Return the (X, Y) coordinate for the center point of the cell that contains the specified text.  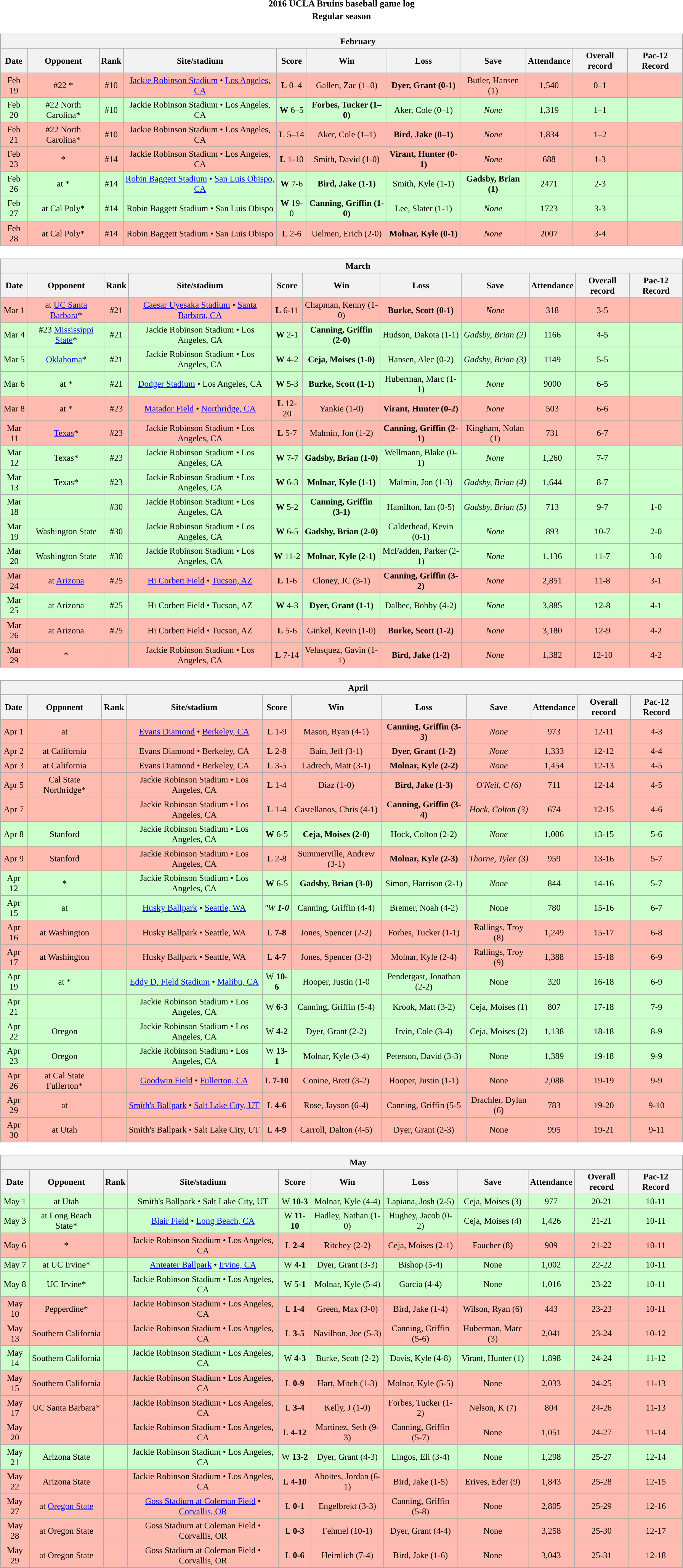
Mar 1 (14, 310)
Canning, Griffin (4-4) (336, 908)
24-24 (601, 1358)
at UC Irvine* (66, 1265)
Faucher (8) (492, 1245)
Ceja, Moises (1-0) (341, 359)
909 (551, 1245)
Conine, Brett (3-2) (336, 1081)
Malmin, Jon (1-3) (421, 482)
1,540 (549, 85)
Molnar, Kyle (2-4) (424, 957)
Gadsby, Brian (2-0) (341, 532)
13-16 (604, 859)
Ginkel, Kevin (1-0) (341, 630)
Mar 18 (14, 507)
Simon, Harrison (2-1) (424, 883)
W 2-1 (287, 335)
19-21 (604, 1129)
Rose, Jayson (6-4) (336, 1105)
25-29 (601, 1506)
16-18 (604, 982)
13-15 (604, 834)
11-7 (602, 556)
L 5-7 (287, 433)
1-3 (600, 159)
3-5 (602, 310)
10-12 (656, 1334)
Jones, Spencer (3-2) (336, 957)
Apr 3 (14, 765)
959 (554, 859)
Virant, Hunter (0-1) (424, 159)
at UC Santa Barbara* (66, 310)
Mar 5 (14, 359)
L 0-6 (295, 1555)
Mar 25 (14, 606)
Canning, Griffin (3-1) (341, 507)
844 (554, 883)
9-7 (602, 507)
Bird, Jake (1-4) (420, 1309)
4-1 (656, 606)
0–1 (600, 85)
12-13 (604, 765)
711 (554, 785)
Hooper, Justin (1-0 (336, 982)
8-9 (657, 1031)
May 28 (15, 1531)
Molnar, Kyle (3-4) (336, 1056)
Mar 29 (14, 655)
Mar 20 (14, 556)
L 5–14 (292, 135)
12-11 (604, 731)
L 0-9 (295, 1383)
Mar 13 (14, 482)
Heimlich (7-4) (347, 1555)
1,333 (554, 751)
L 12-20 (287, 409)
W 11-2 (287, 556)
19-20 (604, 1105)
2471 (549, 184)
25-30 (601, 1531)
12-9 (602, 630)
1,136 (552, 556)
L 1-10 (292, 159)
L 4-6 (277, 1105)
Canning, Griffin (5-7) (420, 1432)
783 (554, 1105)
443 (551, 1309)
Dyer, Grant (1-1) (341, 606)
Butler, Hansen (1) (493, 85)
23-22 (601, 1284)
Mar 26 (14, 630)
L 7-10 (277, 1081)
1,454 (554, 765)
Canning, Griffin (3-3) (424, 731)
25-27 (601, 1457)
Apr 26 (14, 1081)
Bird, Jake (1-3) (424, 785)
Apr 30 (14, 1129)
Gadsby, Brian (4) (495, 482)
12-8 (602, 606)
Mar 4 (14, 335)
May 29 (15, 1555)
L 6-11 (287, 310)
2-0 (656, 532)
Forbes, Tucker (1-1) (424, 933)
3,180 (552, 630)
W 7-6 (292, 184)
1,644 (552, 482)
Bremer, Noah (4-2) (424, 908)
Apr 2 (14, 751)
Bird, Jake (0–1) (424, 135)
Canning, Griffin (2-1) (421, 433)
Engelbrekt (3-3) (347, 1506)
W 13-1 (277, 1056)
1,051 (551, 1432)
May 6 (15, 1245)
Wilson, Ryan (6) (492, 1309)
Molnar, Kyle (0-1) (424, 233)
11-12 (656, 1358)
Apr 23 (14, 1056)
Hart, Mitch (1-3) (347, 1383)
L 3-4 (295, 1408)
Kelly, J (1-0) (347, 1408)
Canning, Griffin (5-4) (336, 1007)
23-23 (601, 1309)
15-17 (604, 933)
15-18 (604, 957)
688 (549, 159)
W 4-1 (295, 1265)
5-6 (657, 834)
L 2-4 (295, 1245)
Burke, Scott (0-1) (421, 310)
Mason, Ryan (4-1) (336, 731)
May 17 (15, 1408)
Fehmel (10-1) (347, 1531)
3-0 (656, 556)
7-9 (657, 1007)
Apr 29 (14, 1105)
Davis, Kyle (4-8) (420, 1358)
674 (554, 809)
320 (554, 982)
Gadsby, Brian (1) (493, 184)
W 7-7 (287, 458)
Garcia (4-4) (420, 1284)
Oklahoma* (66, 359)
Bain, Jeff (3-1) (336, 751)
W 5-1 (295, 1284)
Smith, Kyle (1-1) (424, 184)
W 13-2 (295, 1457)
Feb 19 (14, 85)
Hooper, Justin (1-1) (424, 1081)
#22 * (63, 85)
Dodger Stadium • Los Angeles, CA (200, 384)
5-5 (602, 359)
3,885 (552, 606)
22-22 (601, 1265)
12-17 (656, 1531)
Apr 9 (14, 859)
Mar 6 (14, 384)
UC Irvine* (66, 1284)
Hamilton, Ian (0-5) (421, 507)
2007 (549, 233)
February (341, 41)
Cal State Northridge* (64, 785)
973 (554, 731)
O'Neil, C (6) (499, 785)
Gadsby, Brian (3-0) (336, 883)
995 (554, 1129)
25-28 (601, 1481)
Apr 1 (14, 731)
10-7 (602, 532)
#23 Mississippi State* (66, 335)
Apr 19 (14, 982)
1,834 (549, 135)
Dyer, Grant (4-3) (347, 1457)
L 4-9 (277, 1129)
McFadden, Parker (2-1) (421, 556)
May 21 (15, 1457)
Molnar, Kyle (2-3) (424, 859)
1149 (552, 359)
24-26 (601, 1408)
2,805 (551, 1506)
Calderhead, Kevin (0-1) (421, 532)
20-21 (601, 1201)
1,260 (552, 458)
Canning, Griffin (5-6) (420, 1334)
1–1 (600, 110)
23-24 (601, 1334)
318 (552, 310)
Mar 8 (14, 409)
Molnar, Kyle (1-1) (341, 482)
3-3 (600, 208)
May 20 (15, 1432)
Velasquez, Gavin (1-1) (341, 655)
Summerville, Andrew (3-1) (336, 859)
2,041 (551, 1334)
1,426 (551, 1221)
4-6 (657, 809)
Canning, Griffin (5-5 (424, 1105)
21-21 (601, 1221)
Ceja, Moises (2-0) (336, 834)
11-8 (602, 581)
L 4-10 (295, 1481)
Bird, Jake (1-6) (420, 1555)
Molnar, Kyle (2-1) (341, 556)
Burke, Scott (2-2) (347, 1358)
24-27 (601, 1432)
Jones, Spencer (2-2) (336, 933)
Thorne, Tyler (3) (499, 859)
3-1 (656, 581)
Aker, Cole (1–1) (347, 135)
14-16 (604, 883)
May 8 (15, 1284)
1,388 (554, 957)
Yankie (1-0) (341, 409)
6-6 (602, 409)
L 4-12 (295, 1432)
Apr 12 (14, 883)
Feb 23 (14, 159)
Hock, Colton (2-2) (424, 834)
19-19 (604, 1081)
Cloney, JC (3-1) (341, 581)
Canning, Griffin (2-0) (341, 335)
W 10-3 (295, 1201)
12-16 (656, 1506)
503 (552, 409)
Canning, Griffin (1-0) (347, 208)
Bird, Jake (1-5) (420, 1481)
Bird, Jake (1-2) (421, 655)
12-10 (602, 655)
Dyer, Grant (3-3) (347, 1265)
Pepperdine* (66, 1309)
May 27 (15, 1506)
3,258 (551, 1531)
Dyer, Grant (0-1) (424, 85)
Feb 28 (14, 233)
May 10 (15, 1309)
May 14 (15, 1358)
Bird, Jake (1-1) (347, 184)
May 15 (15, 1383)
Apr 22 (14, 1031)
3,043 (551, 1555)
May 13 (15, 1334)
1,319 (549, 110)
24-25 (601, 1383)
Erives, Eder (9) (492, 1481)
Huberman, Marc (1-1) (421, 384)
Dyer, Grant (4-4) (420, 1531)
12-12 (604, 751)
Martinez, Seth (9-3) (347, 1432)
Molnar, Kyle (5-5) (420, 1383)
Chapman, Kenny (1-0) (341, 310)
April (341, 688)
Molnar, Kyle (2-2) (424, 765)
at Cal State Fullerton* (64, 1081)
Uelmen, Erich (2-0) (347, 233)
Robin Baggett Stadium • San Luis Obispo, CA (200, 184)
1,389 (554, 1056)
1,843 (551, 1481)
Virant, Hunter (0-2) (421, 409)
W 10-6 (277, 982)
Mar 12 (14, 458)
Navilhon, Joe (5-3) (347, 1334)
Malmin, Jon (1-2) (341, 433)
Apr 7 (14, 809)
Pendergast, Jonathan (2-2) (424, 982)
L 1-9 (277, 731)
9-10 (657, 1105)
Hughey, Jacob (0-2) (420, 1221)
1723 (549, 208)
Feb 26 (14, 184)
Gadsby, Brian (2) (495, 335)
1,298 (551, 1457)
W 11-10 (295, 1221)
Aker, Cole (0–1) (424, 110)
977 (551, 1201)
Anteater Ballpark • Irvine, CA (203, 1265)
Ladrech, Matt (3-1) (336, 765)
Molnar, Kyle (4-4) (347, 1201)
Goodwin Field • Fullerton, CA (194, 1081)
W 5-3 (287, 384)
Ceja, Moises (3) (492, 1201)
Apr 17 (14, 957)
12-18 (656, 1555)
1-0 (656, 507)
11-14 (656, 1432)
Lee, Slater (1-1) (424, 208)
1–2 (600, 135)
Dyer, Grant (2-3) (424, 1129)
731 (552, 433)
6-8 (657, 933)
L 2-6 (292, 233)
1,002 (551, 1265)
Hansen, Alec (0-2) (421, 359)
May 22 (15, 1481)
1,249 (554, 933)
18-18 (604, 1031)
2-3 (600, 184)
Gadsby, Brian (3) (495, 359)
Huberman, Marc (3) (492, 1334)
May 7 (15, 1265)
Eddy D. Field Stadium • Malibu, CA (194, 982)
Wellmann, Blake (0-1) (421, 458)
Ritchey (2-2) (347, 1245)
at Long Beach State* (66, 1221)
Mar 24 (14, 581)
L 7-14 (287, 655)
UC Santa Barbara* (66, 1408)
780 (554, 908)
15-16 (604, 908)
May (341, 1162)
Forbes, Tucker (1–0) (347, 110)
Dalbec, Bobby (4-2) (421, 606)
Hadley, Nathan (1-0) (347, 1221)
March (341, 266)
Rallings, Troy (8) (499, 933)
25-31 (601, 1555)
4-4 (657, 751)
Feb 21 (14, 135)
Apr 16 (14, 933)
Apr 15 (14, 908)
May 3 (15, 1221)
Ceja, Moises (2-1) (420, 1245)
Caesar Uyesaka Stadium • Santa Barbara, CA (200, 310)
Krook, Matt (3-2) (424, 1007)
Apr 5 (14, 785)
Gadsby, Brian (5) (495, 507)
Hudson, Dakota (1-1) (421, 335)
Gadsby, Brian (1-0) (341, 458)
Ceja, Moises (1) (499, 1007)
Bishop (5-4) (420, 1265)
Canning, Griffin (3-4) (424, 809)
Lapiana, Josh (2-5) (420, 1201)
Burke, Scott (1-2) (421, 630)
Rallings, Troy (9) (499, 957)
Peterson, David (3-3) (424, 1056)
Lingos, Eli (3-4) (420, 1457)
Burke, Scott (1-1) (341, 384)
Ceja, Moises (2) (499, 1031)
Forbes, Tucker (1-2) (420, 1408)
Canning, Griffin (5-8) (420, 1506)
Dyer, Grant (2-2) (336, 1031)
1,898 (551, 1358)
7-7 (602, 458)
L 0-1 (295, 1506)
Green, Max (3-0) (347, 1309)
2,088 (554, 1081)
Smith, David (1-0) (347, 159)
Dyer, Grant (1-2) (424, 751)
Apr 21 (14, 1007)
19-18 (604, 1056)
Molnar, Kyle (5-4) (347, 1284)
L 0–4 (292, 85)
Irvin, Cole (3-4) (424, 1031)
713 (552, 507)
2,033 (551, 1383)
804 (551, 1408)
1,006 (554, 834)
Ceja, Moises (4) (492, 1221)
6-5 (602, 384)
Feb 27 (14, 208)
2,851 (552, 581)
8-7 (602, 482)
W 6–5 (292, 110)
L 5-6 (287, 630)
9000 (552, 384)
893 (552, 532)
L 1-6 (287, 581)
Virant, Hunter (1) (492, 1358)
1166 (552, 335)
Mar 19 (14, 532)
L 4-7 (277, 957)
21-22 (601, 1245)
Drachler, Dylan (6) (499, 1105)
3-4 (600, 233)
W 5-2 (287, 507)
W 19-0 (292, 208)
17-18 (604, 1007)
1,138 (554, 1031)
L 7-8 (277, 933)
9-11 (657, 1129)
Matador Field • Northridge, CA (200, 409)
Diaz (1-0) (336, 785)
Mar 11 (14, 433)
"W 1-0 (277, 908)
Feb 20 (14, 110)
Aboites, Jordan (6-1) (347, 1481)
4-3 (657, 731)
807 (554, 1007)
1,382 (552, 655)
Gallen, Zac (1–0) (347, 85)
Castellanos, Chris (4-1) (336, 809)
May 1 (15, 1201)
Kingham, Nolan (1) (495, 433)
1,016 (551, 1284)
L 0-3 (295, 1531)
Carroll, Dalton (4-5) (336, 1129)
Hock, Colton (3) (499, 809)
Nelson, K (7) (492, 1408)
Apr 8 (14, 834)
Canning, Griffin (3-2) (421, 581)
Blair Field • Long Beach, CA (203, 1221)
